Search for the cell housing the specified text and yield its [X, Y] center coordinate. 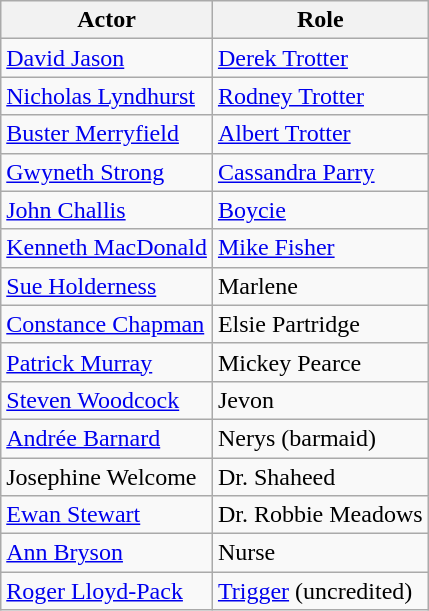
John Challis [107, 210]
Josephine Welcome [107, 477]
Mickey Pearce [320, 362]
David Jason [107, 58]
Nurse [320, 553]
Steven Woodcock [107, 400]
Elsie Partridge [320, 324]
Dr. Shaheed [320, 477]
Patrick Murray [107, 362]
Dr. Robbie Meadows [320, 515]
Nicholas Lyndhurst [107, 96]
Roger Lloyd-Pack [107, 591]
Constance Chapman [107, 324]
Buster Merryfield [107, 134]
Derek Trotter [320, 58]
Cassandra Parry [320, 172]
Ann Bryson [107, 553]
Boycie [320, 210]
Nerys (barmaid) [320, 438]
Mike Fisher [320, 248]
Andrée Barnard [107, 438]
Trigger (uncredited) [320, 591]
Actor [107, 20]
Ewan Stewart [107, 515]
Marlene [320, 286]
Role [320, 20]
Albert Trotter [320, 134]
Gwyneth Strong [107, 172]
Rodney Trotter [320, 96]
Jevon [320, 400]
Kenneth MacDonald [107, 248]
Sue Holderness [107, 286]
